For the text-containing cell, return its midpoint in [x, y] coordinate format. 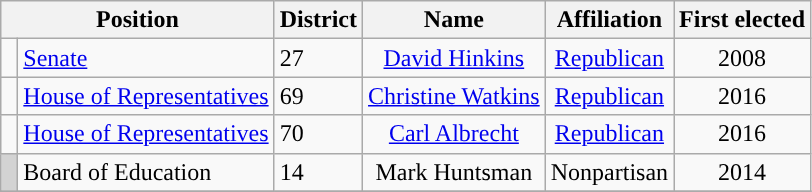
69 [318, 96]
Affiliation [609, 20]
27 [318, 58]
Nonpartisan [609, 172]
Carl Albrecht [454, 134]
70 [318, 134]
2014 [742, 172]
David Hinkins [454, 58]
Position [138, 20]
14 [318, 172]
Mark Huntsman [454, 172]
Senate [146, 58]
2008 [742, 58]
Christine Watkins [454, 96]
Name [454, 20]
First elected [742, 20]
District [318, 20]
Board of Education [146, 172]
